Detect which cell encompasses the target text, then output its (X, Y) center coordinate. 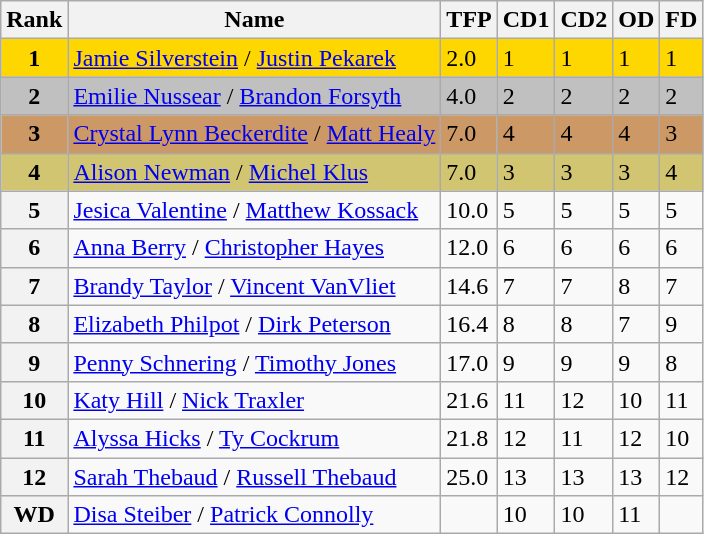
Alison Newman / Michel Klus (254, 172)
Brandy Taylor / Vincent VanVliet (254, 286)
WD (34, 515)
21.8 (469, 438)
TFP (469, 20)
CD2 (584, 20)
FD (682, 20)
2.0 (469, 58)
17.0 (469, 362)
12.0 (469, 248)
14.6 (469, 286)
CD1 (526, 20)
Anna Berry / Christopher Hayes (254, 248)
21.6 (469, 400)
Jesica Valentine / Matthew Kossack (254, 210)
Penny Schnering / Timothy Jones (254, 362)
Rank (34, 20)
Katy Hill / Nick Traxler (254, 400)
Emilie Nussear / Brandon Forsyth (254, 96)
Jamie Silverstein / Justin Pekarek (254, 58)
10.0 (469, 210)
16.4 (469, 324)
Name (254, 20)
OD (636, 20)
Alyssa Hicks / Ty Cockrum (254, 438)
Elizabeth Philpot / Dirk Peterson (254, 324)
25.0 (469, 477)
Sarah Thebaud / Russell Thebaud (254, 477)
Crystal Lynn Beckerdite / Matt Healy (254, 134)
4.0 (469, 96)
Disa Steiber / Patrick Connolly (254, 515)
